Detect which cell encompasses the target text, then output its [x, y] center coordinate. 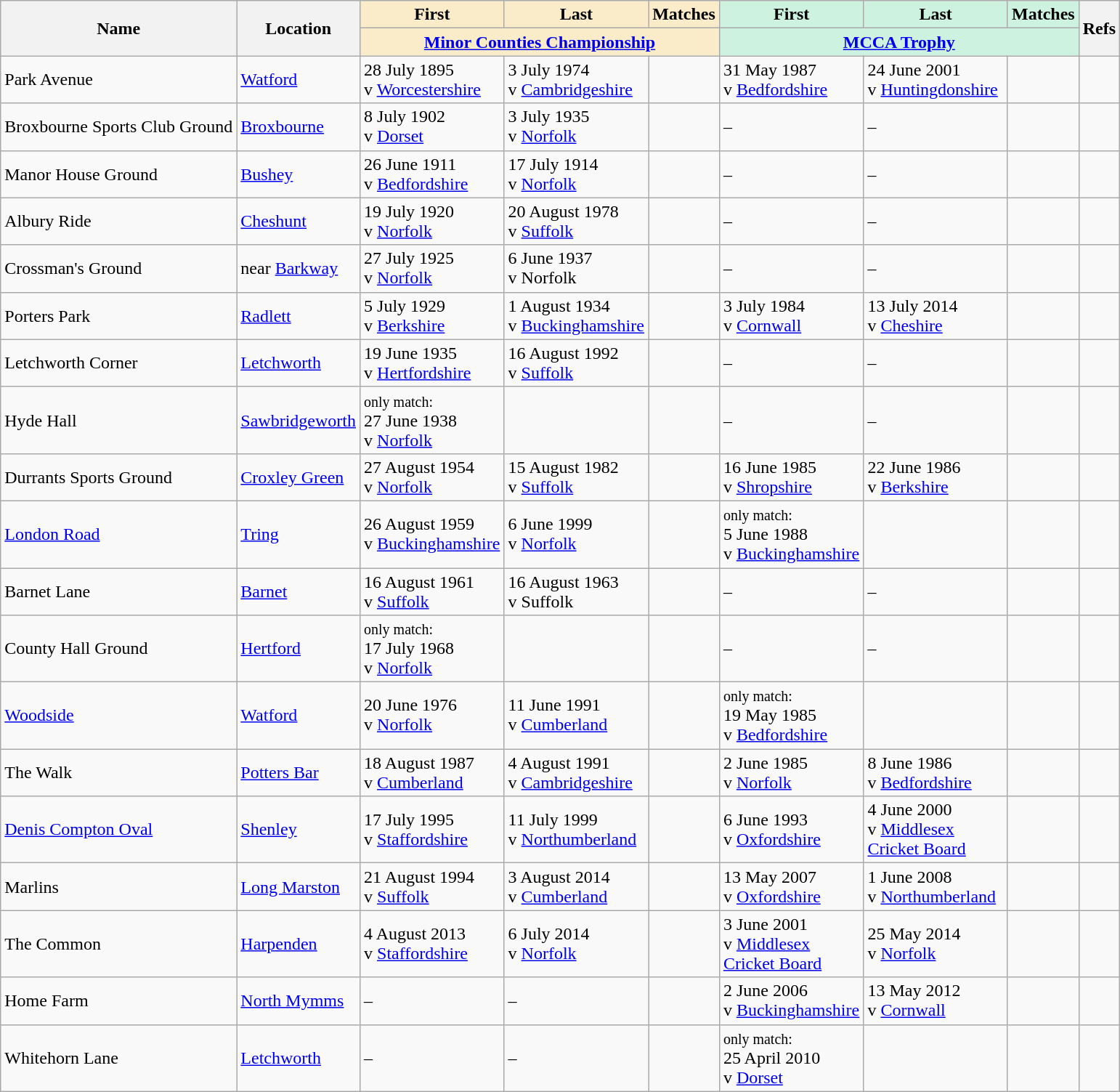
Hyde Hall [119, 420]
Albury Ride [119, 221]
only match:19 May 1985v Bedfordshire [792, 716]
11 June 1991v Cumberland [577, 716]
22 June 1986v Berkshire [936, 477]
16 August 1992v Suffolk [577, 363]
25 May 2014v Norfolk [936, 944]
Croxley Green [299, 477]
1 June 2008v Northumberland [936, 886]
26 June 1911v Bedfordshire [433, 174]
20 August 1978v Suffolk [577, 221]
Barnet Lane [119, 591]
4 August 1991v Cambridgeshire [577, 773]
Woodside [119, 716]
Name [119, 28]
6 July 2014v Norfolk [577, 944]
County Hall Ground [119, 649]
27 July 1925v Norfolk [433, 269]
Durrants Sports Ground [119, 477]
Whitehorn Lane [119, 1058]
only match:27 June 1938v Norfolk [433, 420]
1 August 1934v Buckinghamshire [577, 315]
Bushey [299, 174]
Harpenden [299, 944]
Tring [299, 534]
3 July 1974v Cambridgeshire [577, 80]
Barnet [299, 591]
Marlins [119, 886]
13 July 2014v Cheshire [936, 315]
17 July 1995v Staffordshire [433, 830]
North Mymms [299, 1001]
21 August 1994v Suffolk [433, 886]
31 May 1987v Bedfordshire [792, 80]
8 July 1902v Dorset [433, 126]
17 July 1914v Norfolk [577, 174]
16 August 1963v Suffolk [577, 591]
only match:5 June 1988v Buckinghamshire [792, 534]
Long Marston [299, 886]
Hertford [299, 649]
Radlett [299, 315]
Cheshunt [299, 221]
6 June 1999v Norfolk [577, 534]
3 June 2001v Middlesex Cricket Board [792, 944]
3 July 1984v Cornwall [792, 315]
only match:17 July 1968v Norfolk [433, 649]
8 June 1986v Bedfordshire [936, 773]
Location [299, 28]
4 June 2000v Middlesex Cricket Board [936, 830]
Broxbourne Sports Club Ground [119, 126]
Park Avenue [119, 80]
Shenley [299, 830]
Manor House Ground [119, 174]
2 June 2006v Buckinghamshire [792, 1001]
Home Farm [119, 1001]
5 July 1929v Berkshire [433, 315]
near Barkway [299, 269]
3 August 2014v Cumberland [577, 886]
18 August 1987v Cumberland [433, 773]
The Common [119, 944]
16 August 1961v Suffolk [433, 591]
Broxbourne [299, 126]
19 July 1920v Norfolk [433, 221]
6 June 1993v Oxfordshire [792, 830]
Minor Counties Championship [540, 42]
Refs [1099, 28]
Denis Compton Oval [119, 830]
The Walk [119, 773]
16 June 1985v Shropshire [792, 477]
27 August 1954v Norfolk [433, 477]
only match:25 April 2010v Dorset [792, 1058]
2 June 1985v Norfolk [792, 773]
28 July 1895v Worcestershire [433, 80]
26 August 1959v Buckinghamshire [433, 534]
MCCA Trophy [899, 42]
6 June 1937v Norfolk [577, 269]
Crossman's Ground [119, 269]
15 August 1982v Suffolk [577, 477]
3 July 1935v Norfolk [577, 126]
20 June 1976v Norfolk [433, 716]
19 June 1935v Hertfordshire [433, 363]
4 August 2013v Staffordshire [433, 944]
13 May 2007v Oxfordshire [792, 886]
Letchworth Corner [119, 363]
London Road [119, 534]
24 June 2001v Huntingdonshire [936, 80]
Porters Park [119, 315]
11 July 1999v Northumberland [577, 830]
Potters Bar [299, 773]
Sawbridgeworth [299, 420]
13 May 2012v Cornwall [936, 1001]
